Return (x, y) of the center of cell containing provided text 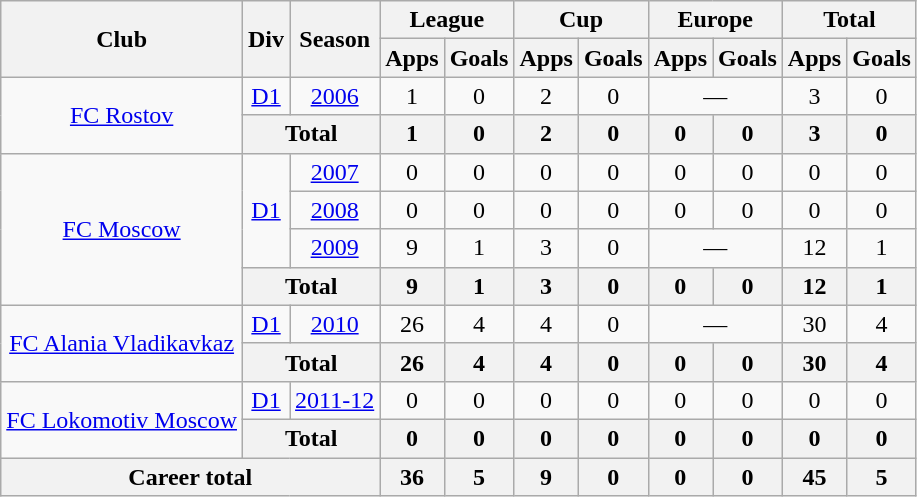
2011-12 (335, 400)
FC Alania Vladikavkaz (122, 343)
Career total (190, 477)
2010 (335, 324)
FC Moscow (122, 229)
36 (412, 477)
League (447, 20)
2008 (335, 210)
Europe (715, 20)
FC Lokomotiv Moscow (122, 419)
FC Rostov (122, 115)
Season (335, 39)
2006 (335, 96)
Cup (581, 20)
45 (814, 477)
2007 (335, 172)
2009 (335, 248)
Club (122, 39)
Div (266, 39)
